Detect which cell encompasses the target text, then output its [X, Y] center coordinate. 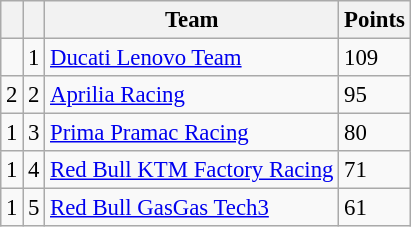
95 [374, 95]
Red Bull KTM Factory Racing [192, 170]
3 [34, 133]
Points [374, 20]
109 [374, 58]
80 [374, 133]
Team [192, 20]
5 [34, 208]
Prima Pramac Racing [192, 133]
71 [374, 170]
Red Bull GasGas Tech3 [192, 208]
Ducati Lenovo Team [192, 58]
61 [374, 208]
4 [34, 170]
Aprilia Racing [192, 95]
